Pinpoint the cell where the given text exists, returning its (X, Y) midpoint coordinate. 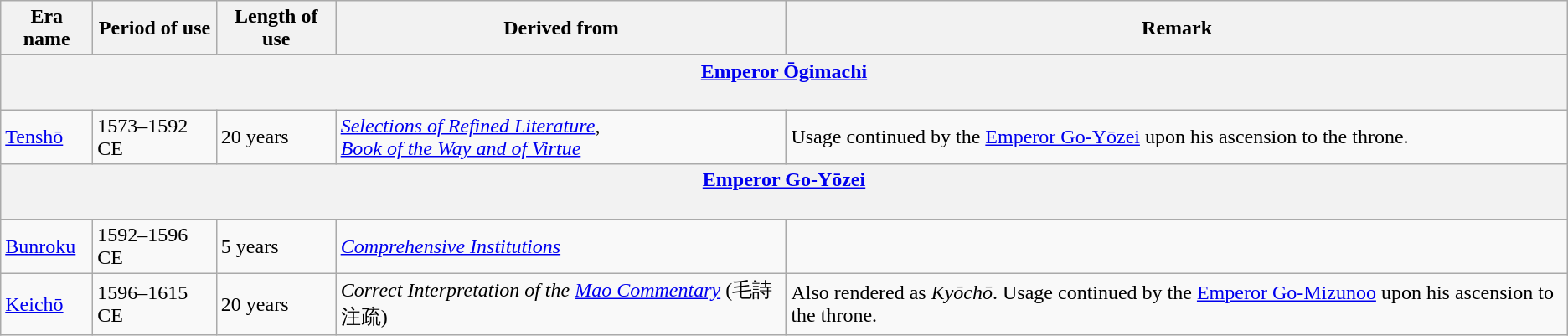
Era name (47, 28)
Comprehensive Institutions (561, 246)
Tenshō (47, 137)
Emperor Go-Yōzei (784, 191)
Length of use (276, 28)
Emperor Ōgimachi (784, 82)
Correct Interpretation of the Mao Commentary (毛詩注疏) (561, 304)
1596–1615 CE (155, 304)
Usage continued by the Emperor Go-Yōzei upon his ascension to the throne. (1177, 137)
Bunroku (47, 246)
Also rendered as Kyōchō. Usage continued by the Emperor Go-Mizunoo upon his ascension to the throne. (1177, 304)
Period of use (155, 28)
Remark (1177, 28)
Selections of Refined Literature,Book of the Way and of Virtue (561, 137)
Keichō (47, 304)
5 years (276, 246)
Derived from (561, 28)
1573–1592 CE (155, 137)
1592–1596 CE (155, 246)
